Locate the cell with the specified text and output its [x, y] center coordinate. 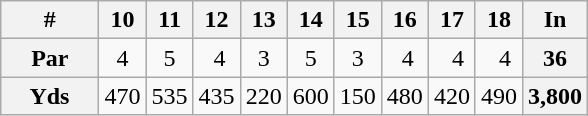
12 [216, 20]
18 [498, 20]
480 [404, 96]
10 [122, 20]
490 [498, 96]
In [556, 20]
# [50, 20]
13 [264, 20]
3,800 [556, 96]
150 [358, 96]
Yds [50, 96]
470 [122, 96]
535 [170, 96]
15 [358, 20]
420 [452, 96]
Par [50, 58]
600 [310, 96]
435 [216, 96]
36 [556, 58]
220 [264, 96]
14 [310, 20]
16 [404, 20]
11 [170, 20]
17 [452, 20]
